Scan for the cell matching the given text and deliver its (X, Y) coordinate at center. 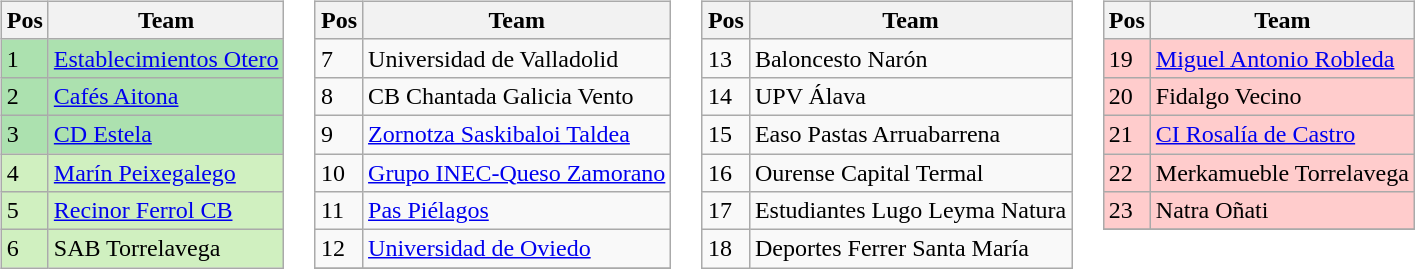
Merkamueble Torrelavega (1282, 173)
Cafés Aitona (166, 96)
Fidalgo Vecino (1282, 96)
21 (1126, 134)
2 (24, 96)
9 (338, 134)
CI Rosalía de Castro (1282, 134)
Estudiantes Lugo Leyma Natura (910, 211)
11 (338, 211)
Easo Pastas Arruabarrena (910, 134)
4 (24, 173)
Natra Oñati (1282, 211)
Pas Piélagos (517, 211)
Universidad de Valladolid (517, 58)
Zornotza Saskibaloi Taldea (517, 134)
14 (726, 96)
19 (1126, 58)
Ourense Capital Termal (910, 173)
12 (338, 249)
16 (726, 173)
CD Estela (166, 134)
7 (338, 58)
SAB Torrelavega (166, 249)
22 (1126, 173)
Establecimientos Otero (166, 58)
Miguel Antonio Robleda (1282, 58)
5 (24, 211)
Grupo INEC-Queso Zamorano (517, 173)
13 (726, 58)
8 (338, 96)
Deportes Ferrer Santa María (910, 249)
CB Chantada Galicia Vento (517, 96)
1 (24, 58)
6 (24, 249)
Baloncesto Narón (910, 58)
23 (1126, 211)
15 (726, 134)
20 (1126, 96)
17 (726, 211)
Recinor Ferrol CB (166, 211)
Marín Peixegalego (166, 173)
10 (338, 173)
3 (24, 134)
18 (726, 249)
UPV Álava (910, 96)
Universidad de Oviedo (517, 249)
